Provide the [X, Y] coordinate of the cell's center where the given text is located.  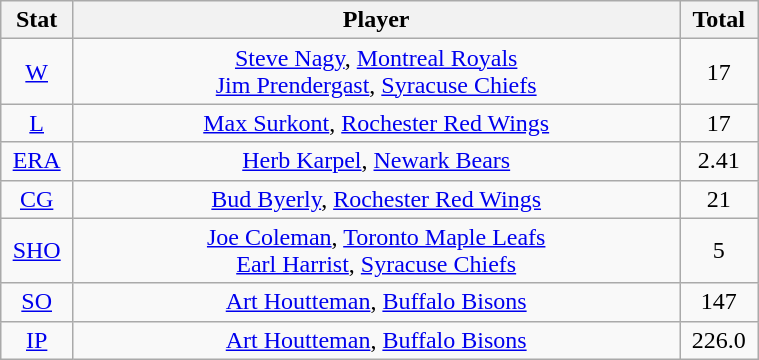
Player [376, 20]
CG [37, 199]
147 [719, 302]
Joe Coleman, Toronto Maple Leafs Earl Harrist, Syracuse Chiefs [376, 250]
226.0 [719, 340]
5 [719, 250]
Herb Karpel, Newark Bears [376, 161]
L [37, 123]
2.41 [719, 161]
W [37, 72]
Total [719, 20]
21 [719, 199]
Max Surkont, Rochester Red Wings [376, 123]
Stat [37, 20]
IP [37, 340]
Bud Byerly, Rochester Red Wings [376, 199]
ERA [37, 161]
Steve Nagy, Montreal Royals Jim Prendergast, Syracuse Chiefs [376, 72]
SHO [37, 250]
SO [37, 302]
